Locate the cell with the specified text and output its [x, y] center coordinate. 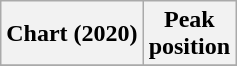
Chart (2020) [72, 34]
Peakposition [189, 34]
